Return the [X, Y] coordinate for the center point of the cell that contains the specified text.  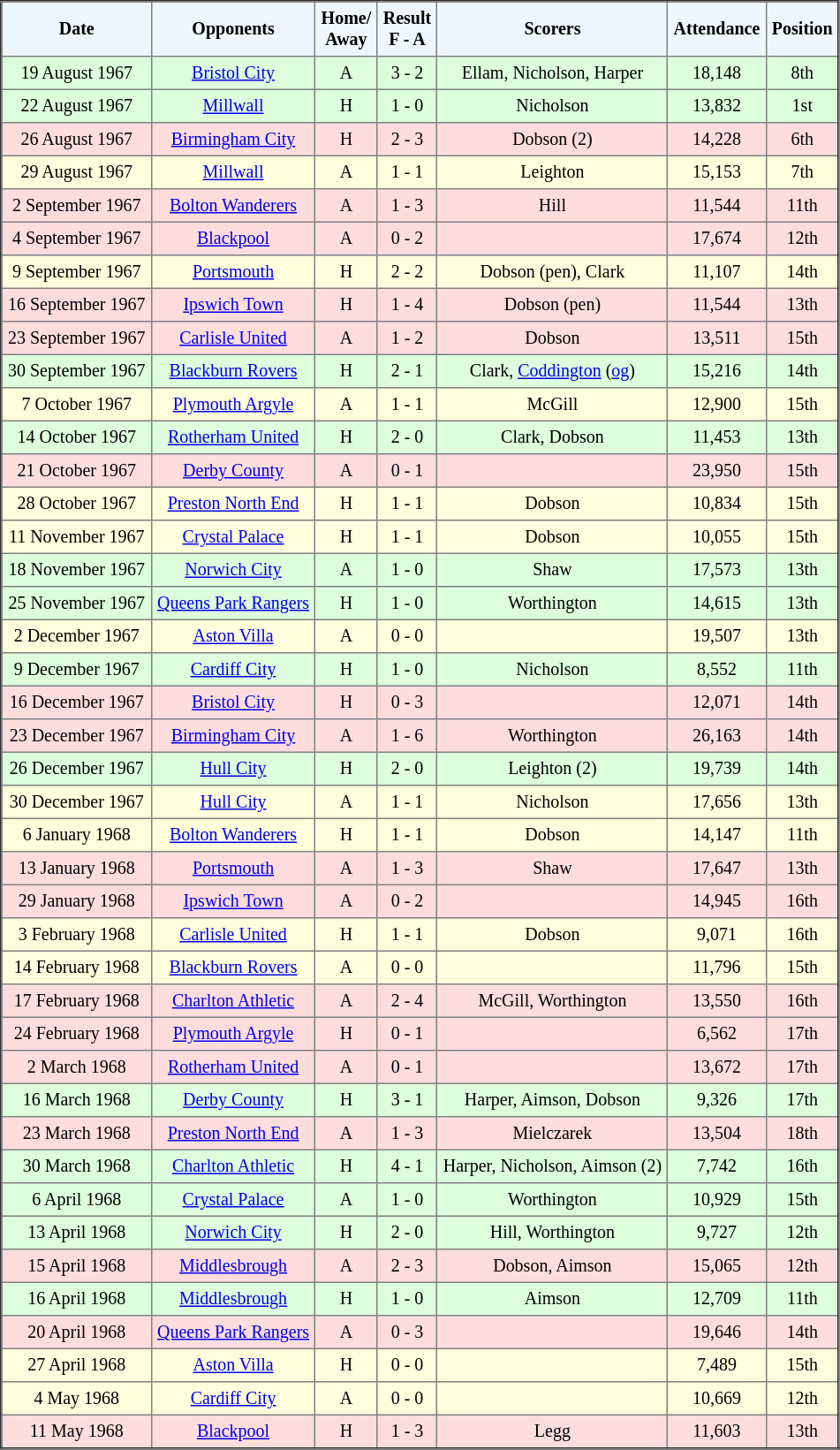
13,550 [717, 1001]
6,562 [717, 1034]
14 February 1968 [77, 968]
4 - 1 [407, 1166]
15,216 [717, 371]
13,832 [717, 106]
23 September 1967 [77, 338]
3 - 2 [407, 73]
9 December 1967 [77, 670]
29 January 1968 [77, 901]
Dobson (2) [553, 140]
7th [802, 172]
7,489 [717, 1365]
Dobson (pen), Clark [553, 272]
1st [802, 106]
Leighton (2) [553, 769]
15 April 1968 [77, 1266]
16 December 1967 [77, 702]
1 - 2 [407, 338]
Harper, Nicholson, Aimson (2) [553, 1166]
14,228 [717, 140]
13 April 1968 [77, 1233]
Leighton [553, 172]
2 - 2 [407, 272]
19 August 1967 [77, 73]
Clark, Coddington (og) [553, 371]
10,055 [717, 537]
16 March 1968 [77, 1100]
2 - 1 [407, 371]
13,504 [717, 1134]
30 March 1968 [77, 1166]
17,674 [717, 239]
19,646 [717, 1332]
Hill, Worthington [553, 1233]
16 April 1968 [77, 1299]
4 September 1967 [77, 239]
Home/Away [346, 29]
9 September 1967 [77, 272]
10,834 [717, 504]
23,950 [717, 471]
4 May 1968 [77, 1399]
6 January 1968 [77, 835]
18th [802, 1134]
9,326 [717, 1100]
Aimson [553, 1299]
1 - 4 [407, 305]
McGill [553, 405]
25 November 1967 [77, 604]
14,615 [717, 604]
1 - 6 [407, 736]
24 February 1968 [77, 1034]
14,945 [717, 901]
17,573 [717, 570]
13 January 1968 [77, 869]
Legg [553, 1431]
12,709 [717, 1299]
26 August 1967 [77, 140]
14,147 [717, 835]
15,153 [717, 172]
11,603 [717, 1431]
23 December 1967 [77, 736]
20 April 1968 [77, 1332]
Dobson, Aimson [553, 1266]
27 April 1968 [77, 1365]
18,148 [717, 73]
30 December 1967 [77, 802]
7 October 1967 [77, 405]
14 October 1967 [77, 437]
18 November 1967 [77, 570]
2 September 1967 [77, 206]
Hill [553, 206]
30 September 1967 [77, 371]
Attendance [717, 29]
2 - 4 [407, 1001]
29 August 1967 [77, 172]
6 April 1968 [77, 1200]
26 December 1967 [77, 769]
16 September 1967 [77, 305]
28 October 1967 [77, 504]
Mielczarek [553, 1134]
McGill, Worthington [553, 1001]
Dobson (pen) [553, 305]
17 February 1968 [77, 1001]
17,647 [717, 869]
8,552 [717, 670]
11,107 [717, 272]
Ellam, Nicholson, Harper [553, 73]
11 May 1968 [77, 1431]
10,669 [717, 1399]
3 February 1968 [77, 935]
26,163 [717, 736]
19,739 [717, 769]
15,065 [717, 1266]
11,796 [717, 968]
2 March 1968 [77, 1067]
21 October 1967 [77, 471]
Harper, Aimson, Dobson [553, 1100]
9,071 [717, 935]
13,511 [717, 338]
11 November 1967 [77, 537]
22 August 1967 [77, 106]
Scorers [553, 29]
23 March 1968 [77, 1134]
Opponents [233, 29]
8th [802, 73]
19,507 [717, 636]
Date [77, 29]
7,742 [717, 1166]
10,929 [717, 1200]
3 - 1 [407, 1100]
9,727 [717, 1233]
Clark, Dobson [553, 437]
ResultF - A [407, 29]
12,900 [717, 405]
17,656 [717, 802]
6th [802, 140]
2 December 1967 [77, 636]
11,453 [717, 437]
13,672 [717, 1067]
Position [802, 29]
12,071 [717, 702]
